Identify which cell holds the provided text, then report its [X, Y] central coordinate. 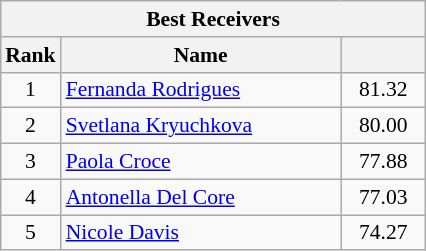
Name [201, 54]
77.03 [384, 197]
Antonella Del Core [201, 197]
Paola Croce [201, 161]
3 [30, 161]
Fernanda Rodrigues [201, 90]
81.32 [384, 90]
Nicole Davis [201, 232]
Rank [30, 54]
2 [30, 126]
4 [30, 197]
80.00 [384, 126]
Svetlana Kryuchkova [201, 126]
74.27 [384, 232]
Best Receivers [213, 19]
5 [30, 232]
1 [30, 90]
77.88 [384, 161]
